Output the [X, Y] coordinate of the center of the cell containing the given text.  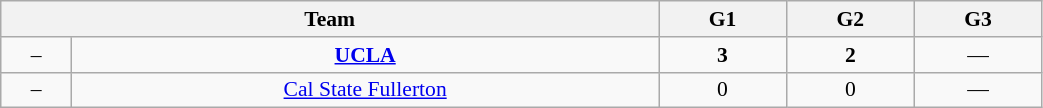
G3 [978, 19]
Cal State Fullerton [366, 90]
Team [330, 19]
G1 [723, 19]
G2 [850, 19]
3 [723, 55]
UCLA [366, 55]
2 [850, 55]
